Find where the given text appears and provide that cell's center as (X, Y) coordinate. 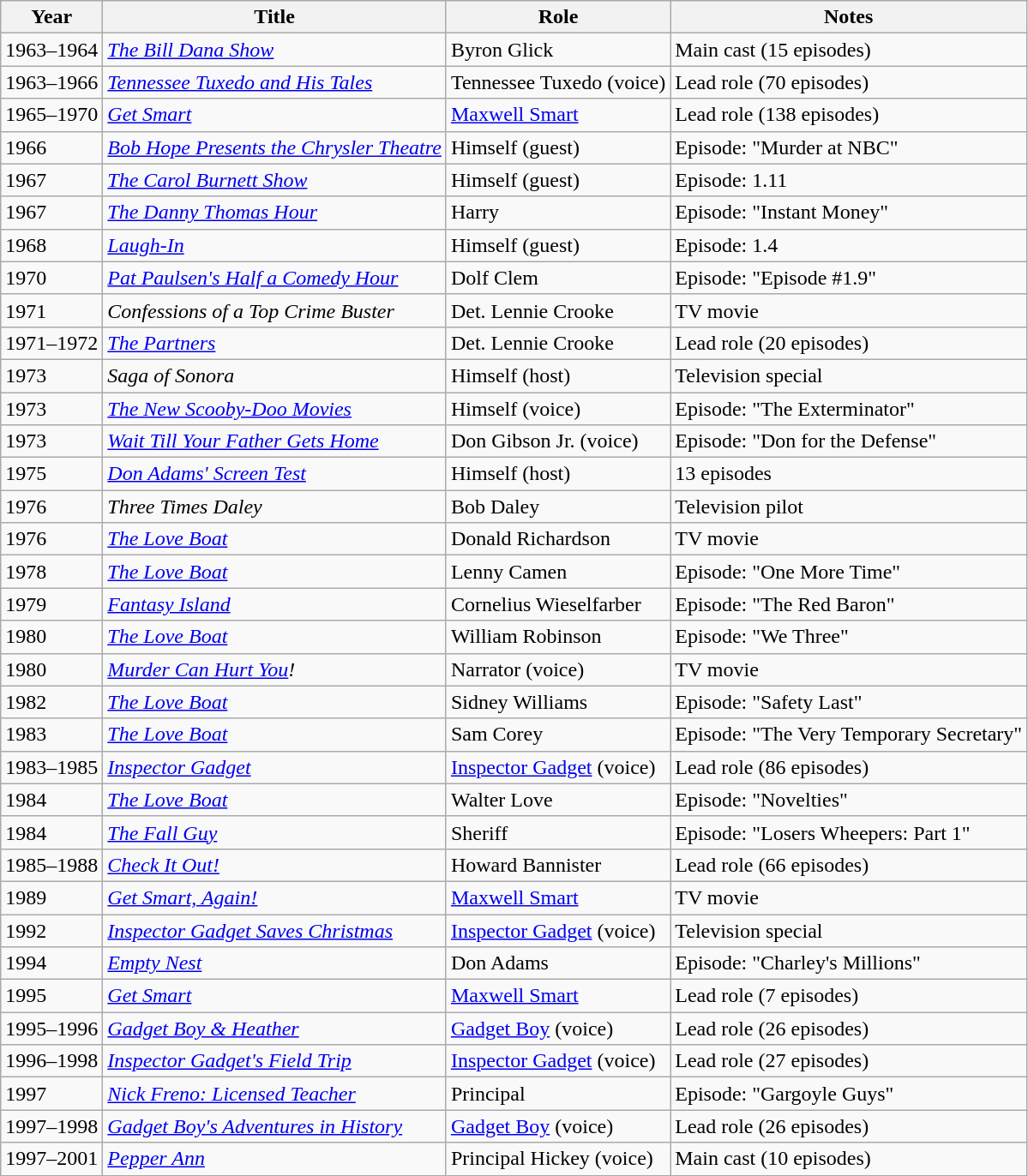
Don Adams' Screen Test (274, 474)
Role (557, 17)
Donald Richardson (557, 539)
1983 (51, 735)
Laugh-In (274, 245)
Year (51, 17)
The Carol Burnett Show (274, 180)
Lead role (27 episodes) (849, 1061)
The New Scooby-Doo Movies (274, 409)
Lead role (7 episodes) (849, 996)
Episode: "Don for the Defense" (849, 441)
1983–1985 (51, 767)
Episode: "The Exterminator" (849, 409)
Byron Glick (557, 50)
The Fall Guy (274, 832)
1996–1998 (51, 1061)
Empty Nest (274, 963)
Harry (557, 213)
1995–1996 (51, 1029)
Sidney Williams (557, 702)
Main cast (15 episodes) (849, 50)
1963–1966 (51, 82)
Pepper Ann (274, 1159)
Lead role (86 episodes) (849, 767)
Murder Can Hurt You! (274, 669)
Episode: "Murder at NBC" (849, 147)
Inspector Gadget (274, 767)
William Robinson (557, 637)
Sheriff (557, 832)
1989 (51, 897)
Three Times Daley (274, 507)
Principal (557, 1094)
1994 (51, 963)
Notes (849, 17)
Episode: "Novelties" (849, 800)
1995 (51, 996)
Episode: "Safety Last" (849, 702)
Lead role (20 episodes) (849, 343)
1997–1998 (51, 1126)
Episode: 1.11 (849, 180)
Episode: "Instant Money" (849, 213)
Sam Corey (557, 735)
Episode: 1.4 (849, 245)
Inspector Gadget's Field Trip (274, 1061)
Episode: "Losers Wheepers: Part 1" (849, 832)
Don Gibson Jr. (voice) (557, 441)
Title (274, 17)
1978 (51, 572)
Television pilot (849, 507)
Dolf Clem (557, 278)
Nick Freno: Licensed Teacher (274, 1094)
Confessions of a Top Crime Buster (274, 310)
Narrator (voice) (557, 669)
1997–2001 (51, 1159)
Gadget Boy's Adventures in History (274, 1126)
Don Adams (557, 963)
1965–1970 (51, 115)
Episode: "One More Time" (849, 572)
1992 (51, 930)
Bob Daley (557, 507)
1963–1964 (51, 50)
Lead role (66 episodes) (849, 865)
1985–1988 (51, 865)
Gadget Boy & Heather (274, 1029)
Episode: "The Red Baron" (849, 604)
Bob Hope Presents the Chrysler Theatre (274, 147)
Get Smart, Again! (274, 897)
The Danny Thomas Hour (274, 213)
Saga of Sonora (274, 375)
Check It Out! (274, 865)
Tennessee Tuxedo (voice) (557, 82)
Principal Hickey (voice) (557, 1159)
Himself (voice) (557, 409)
Lenny Camen (557, 572)
13 episodes (849, 474)
1966 (51, 147)
Tennessee Tuxedo and His Tales (274, 82)
Cornelius Wieselfarber (557, 604)
Pat Paulsen's Half a Comedy Hour (274, 278)
1975 (51, 474)
Episode: "Charley's Millions" (849, 963)
1979 (51, 604)
Episode: "The Very Temporary Secretary" (849, 735)
The Bill Dana Show (274, 50)
The Partners (274, 343)
1971–1972 (51, 343)
1982 (51, 702)
Episode: "Episode #1.9" (849, 278)
Wait Till Your Father Gets Home (274, 441)
Lead role (70 episodes) (849, 82)
Howard Bannister (557, 865)
Inspector Gadget Saves Christmas (274, 930)
Lead role (138 episodes) (849, 115)
Episode: "Gargoyle Guys" (849, 1094)
Main cast (10 episodes) (849, 1159)
Episode: "We Three" (849, 637)
1997 (51, 1094)
Fantasy Island (274, 604)
1970 (51, 278)
Walter Love (557, 800)
1968 (51, 245)
1971 (51, 310)
